Determine the (X, Y) coordinate at the center of the cell enclosing the given text.  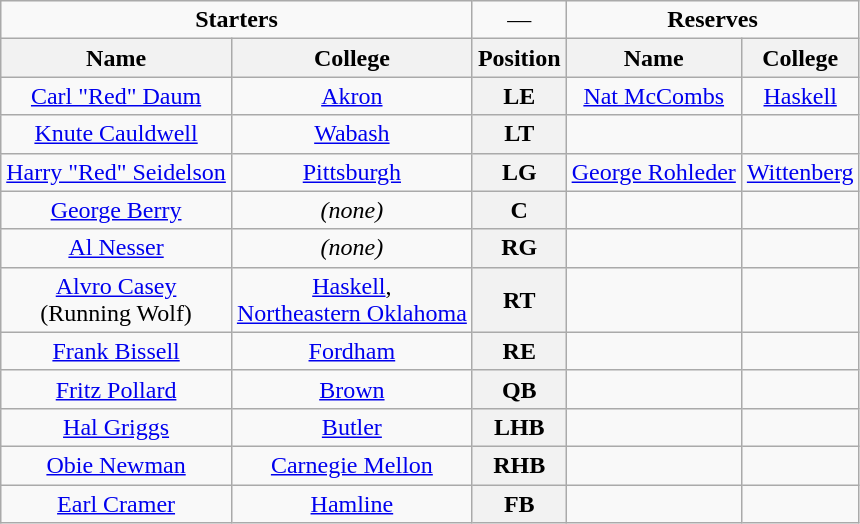
FB (519, 503)
QB (519, 389)
Haskell (800, 96)
Obie Newman (116, 465)
Hal Griggs (116, 427)
RE (519, 351)
LE (519, 96)
LG (519, 172)
Harry "Red" Seidelson (116, 172)
Nat McCombs (654, 96)
Knute Cauldwell (116, 134)
Alvro Casey (Running Wolf) (116, 300)
Carnegie Mellon (352, 465)
Pittsburgh (352, 172)
LT (519, 134)
Reserves (712, 20)
Brown (352, 389)
Wabash (352, 134)
Hamline (352, 503)
RHB (519, 465)
RG (519, 248)
Al Nesser (116, 248)
Wittenberg (800, 172)
Fordham (352, 351)
RT (519, 300)
Haskell, Northeastern Oklahoma (352, 300)
Earl Cramer (116, 503)
Carl "Red" Daum (116, 96)
C (519, 210)
Butler (352, 427)
Akron (352, 96)
George Berry (116, 210)
Frank Bissell (116, 351)
Starters (237, 20)
George Rohleder (654, 172)
— (519, 20)
Position (519, 58)
Fritz Pollard (116, 389)
LHB (519, 427)
